Identify which cell holds the provided text, then report its [X, Y] central coordinate. 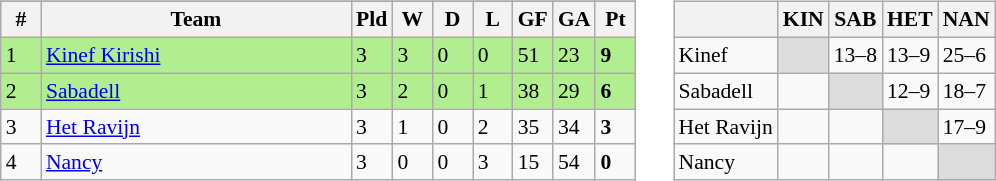
13–8 [856, 55]
15 [533, 162]
17–9 [966, 127]
Kinef [726, 55]
SAB [856, 20]
54 [574, 162]
34 [574, 127]
HET [910, 20]
L [493, 20]
Team [196, 20]
35 [533, 127]
W [412, 20]
# [21, 20]
Kinef Kirishi [196, 55]
NAN [966, 20]
Pt [615, 20]
25–6 [966, 55]
KIN [804, 20]
29 [574, 91]
Pld [372, 20]
51 [533, 55]
18–7 [966, 91]
38 [533, 91]
9 [615, 55]
D [452, 20]
13–9 [910, 55]
GF [533, 20]
4 [21, 162]
6 [615, 91]
23 [574, 55]
12–9 [910, 91]
GA [574, 20]
